From the cell containing the given text, extract its center point as (X, Y) coordinate. 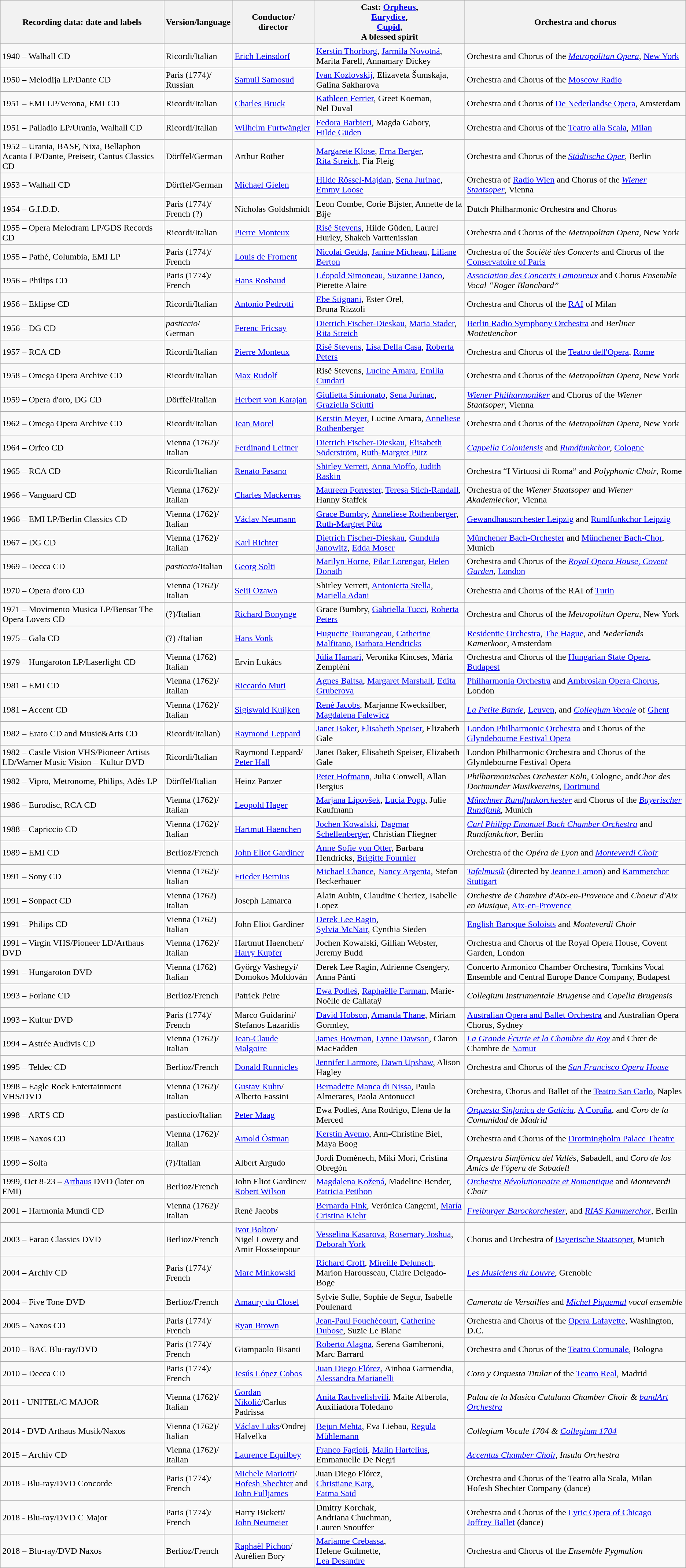
Grace Bumbry, Anneliese Rothenberger, Ruth-Margret Pütz (389, 519)
Orchestra of the Société des Concerts and Chorus of the Conservatoire of Paris (575, 257)
Gustav Kuhn/Alberto Fassini (273, 1091)
Václav Luks/Ondrej Halvelka (273, 1431)
Jordi Domènech, Miki Mori, Cristina Obregón (389, 1163)
Orchestra and Chorus of the Teatro alla Scala, MilanHofesh Shechter Company (dance) (575, 1483)
Ervin Lukács (273, 662)
Orchestra and Chorus of the RAI of Turin (575, 590)
2011 - UNITEL/C MAJOR (82, 1402)
1958 – Omega Opera Archive CD (82, 376)
Sylvie Sulle, Sophie de Segur, Isabelle Poulenard (389, 1302)
Risë Stevens, Hilde Güden, Laurel Hurley, Shakeh Varttenissian (389, 232)
1999, Oct 8-23 – Arthaus DVD (later on EMI) (82, 1187)
Orchestra and Chorus of the Städtische Oper, Berlin (575, 156)
Ivan Kozlovskij, Elizaveta Šumskaja, Galina Sakharova (389, 80)
Paris (1774)/French (?) (198, 209)
Orchestra of Radio Wien and Chorus of the Wiener Staatsoper, Vienna (575, 185)
Juan Diego Flórez,Christiane Karg,Fatma Said (389, 1483)
Orchestra and Chorus of the Teatro Comunale, Bologna (575, 1350)
1993 – Forlane CD (82, 995)
Orchestra and Chorus of the Lyric Opera of ChicagoJoffrey Ballet (dance) (575, 1517)
Conductor/director (273, 22)
Jesús López Cobos (273, 1373)
Dietrich Fischer-Dieskau, Gundula Janowitz, Edda Moser (389, 542)
Orquesta Sinfonica de Galicia, A Coruña, and Coro de la Comunidad de Madrid (575, 1115)
Nicolai Gedda, Janine Micheau, Liliane Berton (389, 257)
Gewandhausorchester Leipzig and Rundfunkchor Leipzig (575, 519)
Accentus Chamber Choir, Insula Orchestra (575, 1454)
(?) /Italian (198, 638)
Peter Hofmann, Julia Conwell, Allan Bergius (389, 781)
Berlin Radio Symphony Orchestra and Berliner Mottettenchor (575, 328)
Bernadette Manca di Nissa, Paula Almerares, Paola Antonucci (389, 1091)
Dutch Philharmonic Orchestra and Chorus (575, 209)
Giampaolo Bisanti (273, 1350)
Leon Combe, Corie Bijster, Annette de la Bije (389, 209)
Michael Gielen (273, 185)
1975 – Gala CD (82, 638)
Orchestra and Chorus of the Teatro alla Scala, Milan (575, 128)
Orchestra and Chorus of the Moscow Radio (575, 80)
Marilyn Horne, Pilar Lorengar, Helen Donath (389, 567)
Dietrich Fischer-Dieskau, Maria Stader, Rita Streich (389, 328)
Raphaël Pichon/Aurélien Bory (273, 1551)
Hartmut Haenchen/ Harry Kupfer (273, 948)
Orchestra, Chorus and Ballet of the Teatro San Carlo, Naples (575, 1091)
Collegium Vocale 1704 & Collegium 1704 (575, 1431)
Louis de Froment (273, 257)
Franco Fagioli, Malin Hartelius, Emmanuelle De Negri (389, 1454)
1986 – Eurodisc, RCA CD (82, 805)
Tafelmusik (directed by Jeanne Lamon) and Kammerchor Stuttgart (575, 877)
Richard Croft, Mireille Delunsch, Marion Harousseau, Claire Delgado-Boge (389, 1273)
1988 – Capriccio CD (82, 829)
Philharmonia Orchestra and Ambrosian Opera Chorus, London (575, 685)
1991 – Virgin VHS/Pioneer LD/Arthaus DVD (82, 948)
1951 – Palladio LP/Urania, Walhall CD (82, 128)
Orchestra and Chorus of the RAI of Milan (575, 304)
Antonio Pedrotti (273, 304)
Marianne Crebassa,Helene Guilmette,Lea Desandre (389, 1551)
2004 – Five Tone DVD (82, 1302)
Orchestra and chorus (575, 22)
1991 – Hungaroton DVD (82, 972)
Orchestra and Chorus of the Ensemble Pygmalion (575, 1551)
Orchestra of the Wiener Staatsoper and Wiener Akademiechor, Vienna (575, 495)
Orchestre Révolutionnaire et Romantique and Monteverdi Choir (575, 1187)
1959 – Opera d'oro, DG CD (82, 400)
Raymond Leppard/Peter Hall (273, 757)
Erich Leinsdorf (273, 56)
1999 – Solfa (82, 1163)
Fedora Barbieri, Magda Gabory, Hilde Güden (389, 128)
1955 – Pathé, Columbia, EMI LP (82, 257)
Michael Chance, Nancy Argenta, Stefan Beckerbauer (389, 877)
Raymond Leppard (273, 734)
Hartmut Haenchen (273, 829)
1991 – Sonpact CD (82, 900)
Léopold Simoneau, Suzanne Danco, Pierette Alaire (389, 280)
Carl Philipp Emanuel Bach Chamber Orchestra and Rundfunkchor, Berlin (575, 829)
Marco Guidarini/Stefanos Lazaridis (273, 1020)
Jean-Claude Malgoire (273, 1043)
1956 – Philips CD (82, 280)
Orchestra and Chorus of De Nederlandse Opera, Amsterdam (575, 103)
Risë Stevens, Lisa Della Casa, Roberta Peters (389, 352)
Bernarda Fink, Verónica Cangemi, María Cristina Kiehr (389, 1210)
Albert Argudo (273, 1163)
James Bowman, Lynne Dawson, Claron MacFadden (389, 1043)
Max Rudolf (273, 376)
1981 – Accent CD (82, 710)
Heinz Panzer (273, 781)
Coro y Orquesta Titular of the Teatro Real, Madrid (575, 1373)
Recording data: date and labels (82, 22)
Arnold Östman (273, 1139)
1967 – DG CD (82, 542)
1950 – Melodija LP/Dante CD (82, 80)
Ebe Stignani, Ester Orel, Bruna Rizzoli (389, 304)
1964 – Orfeo CD (82, 447)
Dmitry Korchak,Andriana Chuchman,Lauren Snouffer (389, 1517)
Ewa Podleś, Ana Rodrigo, Elena de la Merced (389, 1115)
1998 – Naxos CD (82, 1139)
Ferdinand Leitner (273, 447)
La Petite Bande, Leuven, and Collegium Vocale of Ghent (575, 710)
Samuil Samosud (273, 80)
pasticcio/German (198, 328)
English Baroque Soloists and Monteverdi Choir (575, 924)
1955 – Opera Melodram LP/GDS Records CD (82, 232)
Donald Runnicles (273, 1067)
Peter Maag (273, 1115)
1962 – Omega Opera Archive CD (82, 424)
Júlia Hamari, Veronika Kincses, Mária Zempléni (389, 662)
Margarete Klose, Erna Berger, Rita Streich, Fia Fleig (389, 156)
2010 – BAC Blu-ray/DVD (82, 1350)
Juan Diego Flórez, Ainhoa Garmendia, Alessandra Marianelli (389, 1373)
Kerstin Avemo, Ann-Christine Biel, Maya Boog (389, 1139)
2014 - DVD Arthaus Musik/Naxos (82, 1431)
Patrick Peire (273, 995)
1940 – Walhall CD (82, 56)
Joseph Lamarca (273, 900)
Laurence Equilbey (273, 1454)
Sigiswald Kuijken (273, 710)
Anne Sofie von Otter, Barbara Hendricks, Brigitte Fournier (389, 853)
Concerto Armonico Chamber Orchestra, Tomkins Vocal Ensemble and Central Europe Dance Company, Budapest (575, 972)
Münchener Bach-Orchester and Münchener Bach-Chor, Munich (575, 542)
Dietrich Fischer-Dieskau, Elisabeth Söderström, Ruth-Margret Pütz (389, 447)
Karl Richter (273, 542)
2001 – Harmonia Mundi CD (82, 1210)
La Grande Écurie et la Chambre du Roy and Chœr de Chambre de Namur (575, 1043)
Kathleen Ferrier, Greet Koeman, Nel Duval (389, 103)
1998 – ARTS CD (82, 1115)
1953 – Walhall CD (82, 185)
Bejun Mehta, Eva Liebau, Regula Mühlemann (389, 1431)
Charles Bruck (273, 103)
Jochen Kowalski, Dagmar Schellenberger, Christian Fliegner (389, 829)
Orchestra “I Virtuosi di Roma” and Polyphonic Choir, Rome (575, 471)
Camerata de Versailles and Michel Piquemal vocal ensemble (575, 1302)
2018 - Blu-ray/DVD C Major (82, 1517)
Wiener Philharmoniker and Chorus of the Wiener Staatsoper, Vienna (575, 400)
Version/language (198, 22)
2005 – Naxos CD (82, 1325)
Frieder Bernius (273, 877)
2003 – Farao Classics DVD (82, 1239)
Amaury du Closel (273, 1302)
Residentie Orchestra, The Hague, and Nederlands Kamerkoor, Amsterdam (575, 638)
1952 – Urania, BASF, Nixa, Bellaphon Acanta LP/Dante, Preisetr, Cantus Classics CD (82, 156)
Orquestra Simfònica del Vallés, Sabadell, and Coro de los Amics de l'òpera de Sabadell (575, 1163)
Vesselina Kasarova, Rosemary Joshua, Deborah York (389, 1239)
Maureen Forrester, Teresa Stich-Randall, Hanny Staffek (389, 495)
Risë Stevens, Lucine Amara, Emilia Cundari (389, 376)
Giulietta Simionato, Sena Jurinac, Graziella Sciutti (389, 400)
1989 – EMI CD (82, 853)
Ryan Brown (273, 1325)
Hans Rosbaud (273, 280)
Jean Morel (273, 424)
1982 – Castle Vision VHS/Pioneer Artists LD/Warner Music Vision – Kultur DVD (82, 757)
Shirley Verrett, Antonietta Stella, Mariella Adani (389, 590)
1981 – EMI CD (82, 685)
Kerstin Meyer, Lucine Amara, Anneliese Rothenberger (389, 424)
Cappella Coloniensis and Rundfunkchor, Cologne (575, 447)
1954 – G.I.D.D. (82, 209)
2010 – Decca CD (82, 1373)
Orchestra and Chorus of the San Francisco Opera House (575, 1067)
Derek Lee Ragin, Adrienne Csengery, Anna Pánti (389, 972)
Münchner Rundfunkorchester and Chorus of the Bayerischer Rundfunk, Munich (575, 805)
Leopold Hager (273, 805)
1966 – EMI LP/Berlin Classics CD (82, 519)
John Eliot Gardiner/Robert Wilson (273, 1187)
Philharmonisches Orchester Köln, Cologne, andChor des Dortmunder Musikvereins, Dortmund (575, 781)
1969 – Decca CD (82, 567)
2015 – Archiv CD (82, 1454)
Arthur Rother (273, 156)
1957 – RCA CD (82, 352)
1993 – Kultur DVD (82, 1020)
Jochen Kowalski, Gillian Webster, Jeremy Budd (389, 948)
Chorus and Orchestra of Bayerische Staatsoper, Munich (575, 1239)
1998 – Eagle Rock Entertainment VHS/DVD (82, 1091)
1965 – RCA CD (82, 471)
Jean-Paul Fouchécourt, Catherine Dubosc, Suzie Le Blanc (389, 1325)
Shirley Verrett, Anna Moffo, Judith Raskin (389, 471)
Collegium Instrumentale Brugense and Capella Brugensis (575, 995)
Palau de la Musica Catalana Chamber Choir & bandArt Orchestra (575, 1402)
1970 – Opera d'oro CD (82, 590)
Kerstin Thorborg, Jarmila Novotná, Marita Farell, Annamary Dickey (389, 56)
2004 – Archiv CD (82, 1273)
1951 – EMI LP/Verona, EMI CD (82, 103)
Orchestra and Chorus of the Teatro dell'Opera, Rome (575, 352)
Herbert von Karajan (273, 400)
Václav Neumann (273, 519)
Cast: Orpheus,Eurydice,Cupid,A blessed spirit (389, 22)
Nicholas Goldshmidt (273, 209)
Marjana Lipovšek, Lucia Popp, Julie Kaufmann (389, 805)
1991 – Sony CD (82, 877)
Ferenc Fricsay (273, 328)
1979 – Hungaroton LP/Laserlight CD (82, 662)
Association des Concerts Lamoureux and Chorus Ensemble Vocal “Roger Blanchard” (575, 280)
Ewa Podleś, Raphaëlle Farman, Marie-Noëlle de Callataÿ (389, 995)
Grace Bumbry, Gabriella Tucci, Roberta Peters (389, 614)
René Jacobs (273, 1210)
Orchestra and Chorus of the Hungarian State Opera, Budapest (575, 662)
Renato Fasano (273, 471)
1956 – DG CD (82, 328)
David Hobson, Amanda Thane, Miriam Gormley, (389, 1020)
Riccardo Muti (273, 685)
Charles Mackerras (273, 495)
Ivor Bolton/Nigel Lowery andAmir Hosseinpour (273, 1239)
Paris (1774)/Russian (198, 80)
Orchestra and Chorus of the Opera Lafayette, Washington, D.C. (575, 1325)
Marc Minkowski (273, 1273)
Hilde Rössel-Majdan, Sena Jurinac, Emmy Loose (389, 185)
1971 – Movimento Musica LP/Bensar The Opera Lovers CD (82, 614)
Jennifer Larmore, Dawn Upshaw, Alison Hagley (389, 1067)
Seiji Ozawa (273, 590)
Ricordi/Italian) (198, 734)
Alain Aubin, Claudine Cheriez, Isabelle Lopez (389, 900)
René Jacobs, Marjanne Kwecksilber, Magdalena Falewicz (389, 710)
Huguette Tourangeau, Catherine Malfitano, Barbara Hendricks (389, 638)
Orchestra of the Opéra de Lyon and Monteverdi Choir (575, 853)
2018 - Blu-ray/DVD Concorde (82, 1483)
1991 – Philips CD (82, 924)
2018 – Blu-ray/DVD Naxos (82, 1551)
1966 – Vanguard CD (82, 495)
1982 – Vipro, Metronome, Philips, Adès LP (82, 781)
Magdalena Kožená, Madeline Bender, Patricia Petibon (389, 1187)
Roberto Alagna, Serena Gamberoni, Marc Barrard (389, 1350)
Orchestre de Chambre d'Aix-en-Provence and Choeur d'Aix en Musique, Aix-en-Provence (575, 900)
Anita Rachvelishvili, Maite Alberola, Auxiliadora Toledano (389, 1402)
Hans Vonk (273, 638)
Michele Mariotti/Hofesh Shechter andJohn Fulljames (273, 1483)
Gordan Nikolić/Carlus Padrissa (273, 1402)
Harry Bickett/John Neumeier (273, 1517)
1982 – Erato CD and Music&Arts CD (82, 734)
1994 – Astrée Audivis CD (82, 1043)
Richard Bonynge (273, 614)
Derek Lee Ragin, Sylvia McNair, Cynthia Sieden (389, 924)
Les Musiciens du Louvre, Grenoble (575, 1273)
Wilhelm Furtwängler (273, 128)
1956 – Eklipse CD (82, 304)
Orchestra and Chorus of the Drottningholm Palace Theatre (575, 1139)
Australian Opera and Ballet Orchestra and Australian Opera Chorus, Sydney (575, 1020)
Agnes Baltsa, Margaret Marshall, Edita Gruberova (389, 685)
1995 – Teldec CD (82, 1067)
Freiburger Barockorchester, and RIAS Kammerchor, Berlin (575, 1210)
György Vashegyi/Domokos Moldován (273, 972)
Georg Solti (273, 567)
